Output the [X, Y] coordinate of the center of the cell containing the given text.  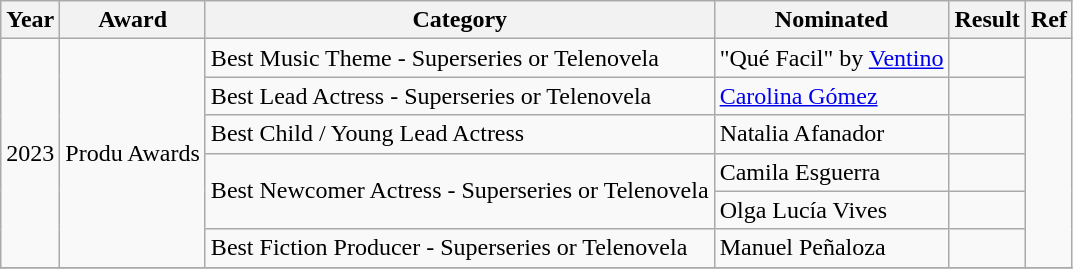
Produ Awards [133, 153]
Best Newcomer Actress - Superseries or Telenovela [460, 191]
2023 [30, 153]
Best Child / Young Lead Actress [460, 134]
Nominated [832, 20]
Ref [1048, 20]
Carolina Gómez [832, 96]
Category [460, 20]
Award [133, 20]
Olga Lucía Vives [832, 210]
Manuel Peñaloza [832, 248]
Natalia Afanador [832, 134]
Result [987, 20]
"Qué Facil" by Ventino [832, 58]
Year [30, 20]
Camila Esguerra [832, 172]
Best Lead Actress - Superseries or Telenovela [460, 96]
Best Music Theme - Superseries or Telenovela [460, 58]
Best Fiction Producer - Superseries or Telenovela [460, 248]
